Capture the cell that displays the provided text and extract its [X, Y] central coordinate. 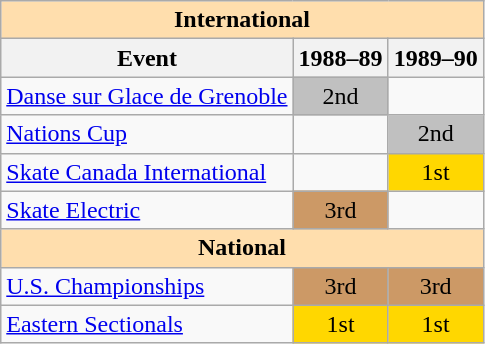
Nations Cup [147, 134]
Event [147, 58]
Skate Canada International [147, 172]
U.S. Championships [147, 286]
Skate Electric [147, 210]
National [242, 248]
1989–90 [436, 58]
1988–89 [340, 58]
International [242, 20]
Danse sur Glace de Grenoble [147, 96]
Eastern Sectionals [147, 324]
